Detect which cell encompasses the target text, then output its [x, y] center coordinate. 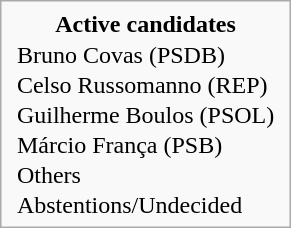
Celso Russomanno (REP) [145, 86]
Bruno Covas (PSDB) [145, 56]
Active candidates [145, 24]
Abstentions/Undecided [145, 206]
Márcio França (PSB) [145, 146]
Guilherme Boulos (PSOL) [145, 116]
Others [145, 176]
